Capture the cell that displays the provided text and extract its [X, Y] central coordinate. 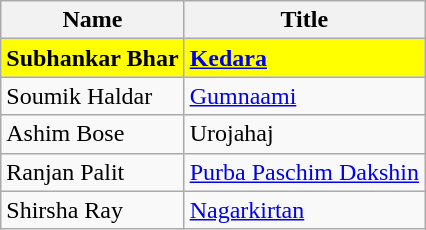
Shirsha Ray [92, 210]
Kedara [304, 58]
Subhankar Bhar [92, 58]
Gumnaami [304, 96]
Ashim Bose [92, 134]
Urojahaj [304, 134]
Soumik Haldar [92, 96]
Nagarkirtan [304, 210]
Name [92, 20]
Purba Paschim Dakshin [304, 172]
Ranjan Palit [92, 172]
Title [304, 20]
